Capture the cell that displays the provided text and extract its (x, y) central coordinate. 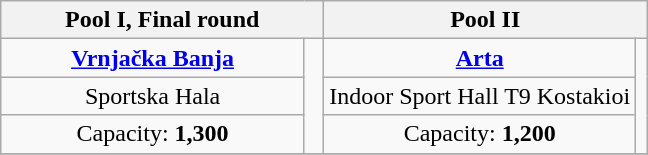
Sportska Hala (153, 96)
Vrnjačka Banja (153, 58)
Arta (480, 58)
Pool I, Final round (162, 20)
Pool II (486, 20)
Capacity: 1,300 (153, 134)
Indoor Sport Hall T9 Kostakioi (480, 96)
Capacity: 1,200 (480, 134)
